Provide the [X, Y] coordinate of the cell's center where the given text is located.  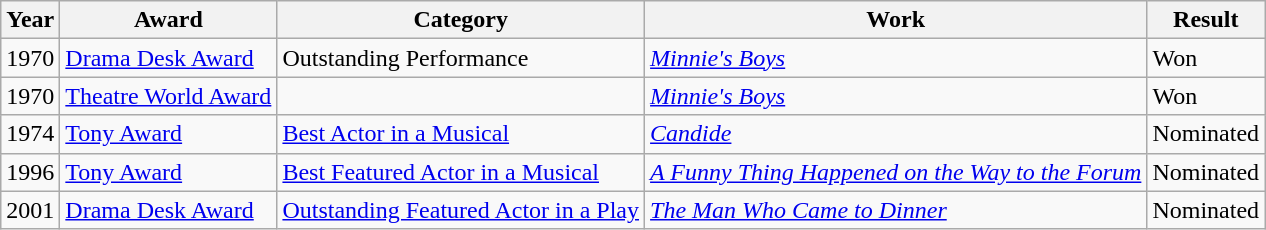
Best Actor in a Musical [461, 134]
Result [1206, 20]
2001 [30, 210]
Category [461, 20]
1996 [30, 172]
The Man Who Came to Dinner [896, 210]
Theatre World Award [168, 96]
Candide [896, 134]
Best Featured Actor in a Musical [461, 172]
A Funny Thing Happened on the Way to the Forum [896, 172]
Outstanding Featured Actor in a Play [461, 210]
Year [30, 20]
Outstanding Performance [461, 58]
Work [896, 20]
Award [168, 20]
1974 [30, 134]
